Return (x, y) of the center of cell containing provided text 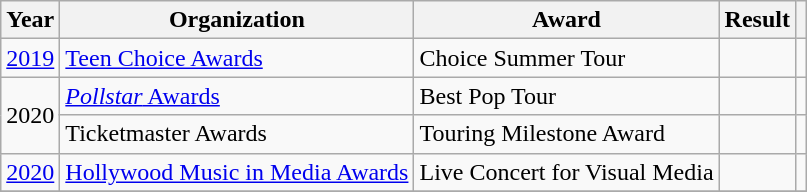
Best Pop Tour (566, 96)
Pollstar Awards (237, 96)
Touring Milestone Award (566, 134)
Choice Summer Tour (566, 58)
Teen Choice Awards (237, 58)
2019 (30, 58)
Award (566, 20)
Hollywood Music in Media Awards (237, 172)
Ticketmaster Awards (237, 134)
Live Concert for Visual Media (566, 172)
Year (30, 20)
Result (757, 20)
Organization (237, 20)
